Extract the (X, Y) coordinate from the center of the cell holding the provided text.  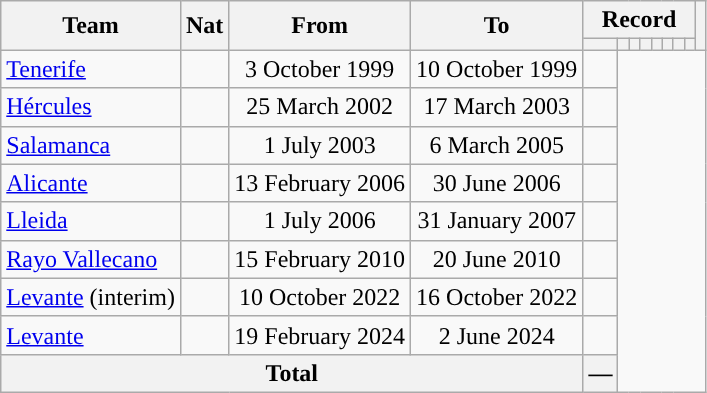
10 October 2022 (320, 297)
Lleida (91, 221)
2 June 2024 (497, 335)
Tenerife (91, 69)
1 July 2003 (320, 145)
Levante (91, 335)
— (600, 373)
From (320, 26)
16 October 2022 (497, 297)
Rayo Vallecano (91, 259)
20 June 2010 (497, 259)
Total (292, 373)
Record (639, 20)
Alicante (91, 183)
15 February 2010 (320, 259)
1 July 2006 (320, 221)
19 February 2024 (320, 335)
10 October 1999 (497, 69)
Levante (interim) (91, 297)
Team (91, 26)
13 February 2006 (320, 183)
17 March 2003 (497, 107)
30 June 2006 (497, 183)
31 January 2007 (497, 221)
Nat (204, 26)
Hércules (91, 107)
6 March 2005 (497, 145)
To (497, 26)
Salamanca (91, 145)
3 October 1999 (320, 69)
25 March 2002 (320, 107)
